Provide the (X, Y) coordinate of the cell's center where the given text is located.  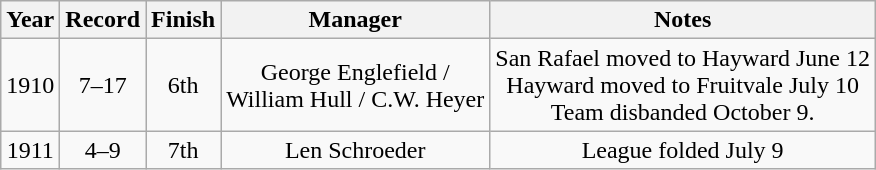
1911 (30, 150)
Year (30, 20)
4–9 (103, 150)
Finish (184, 20)
1910 (30, 85)
7–17 (103, 85)
Record (103, 20)
6th (184, 85)
San Rafael moved to Hayward June 12Hayward moved to Fruitvale July 10Team disbanded October 9. (683, 85)
George Englefield / William Hull / C.W. Heyer (356, 85)
Notes (683, 20)
7th (184, 150)
Len Schroeder (356, 150)
Manager (356, 20)
League folded July 9 (683, 150)
